Identify which cell holds the provided text, then report its [X, Y] central coordinate. 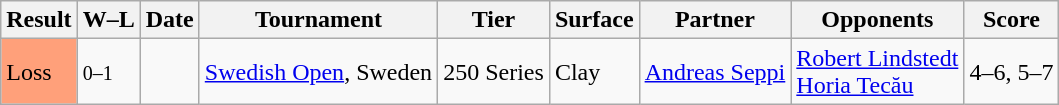
Robert Lindstedt Horia Tecău [878, 72]
Surface [594, 20]
4–6, 5–7 [1012, 72]
250 Series [494, 72]
Opponents [878, 20]
Clay [594, 72]
Tournament [318, 20]
Partner [715, 20]
Tier [494, 20]
Andreas Seppi [715, 72]
W–L [108, 20]
Result [39, 20]
0–1 [108, 72]
Swedish Open, Sweden [318, 72]
Score [1012, 20]
Date [170, 20]
Loss [39, 72]
